Extract the (X, Y) coordinate from the center of the cell holding the provided text.  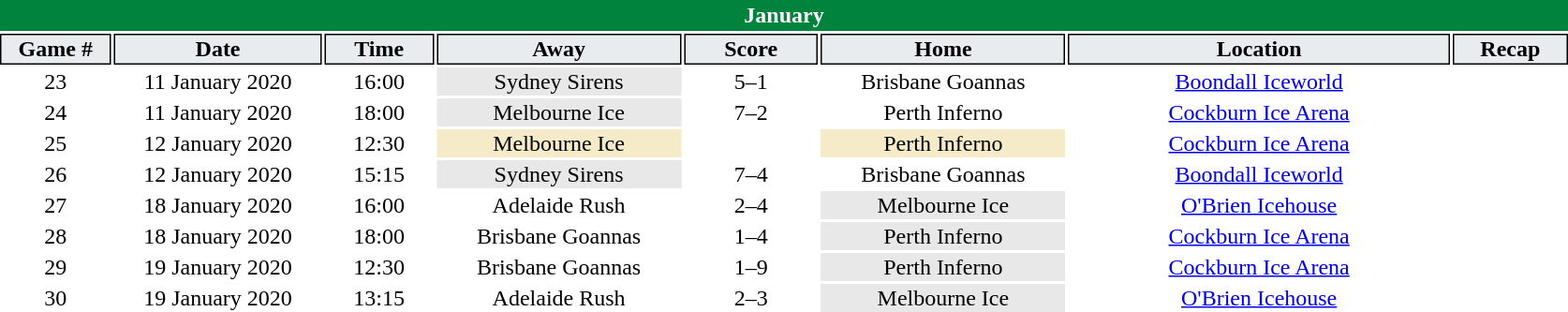
Score (751, 49)
Home (943, 49)
January (784, 15)
Date (218, 49)
2–3 (751, 298)
24 (56, 112)
7–2 (751, 112)
Location (1259, 49)
2–4 (751, 205)
5–1 (751, 82)
25 (56, 143)
29 (56, 267)
30 (56, 298)
1–4 (751, 236)
15:15 (379, 174)
23 (56, 82)
28 (56, 236)
7–4 (751, 174)
Game # (56, 49)
Away (559, 49)
26 (56, 174)
Time (379, 49)
13:15 (379, 298)
27 (56, 205)
Recap (1510, 49)
1–9 (751, 267)
